Scan for the cell matching the given text and deliver its [X, Y] coordinate at center. 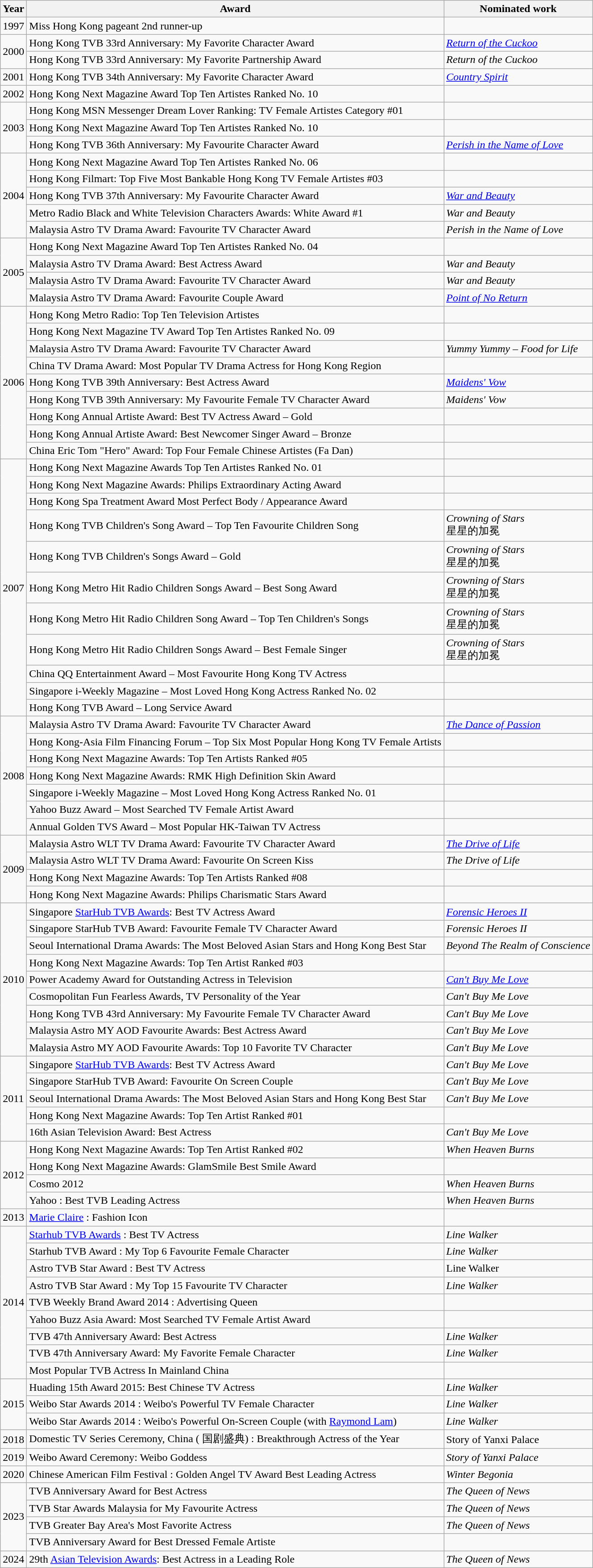
Hong Kong TVB 39th Anniversary: My Favourite Female TV Character Award [236, 399]
TVB 47th Anniversary Award: Best Actress [236, 1336]
Hong Kong Next Magazine Awards: GlamSmile Best Smile Award [236, 1166]
Hong Kong TVB 33rd Anniversary: My Favorite Character Award [236, 43]
Yahoo : Best TVB Leading Actress [236, 1200]
Hong Kong Next Magazine Awards: RMK High Definition Skin Award [236, 776]
Hong Kong Next Magazine Awards: Philips Charismatic Stars Award [236, 894]
2004 [13, 195]
16th Asian Television Award: Best Actress [236, 1132]
Hong Kong TVB Children's Song Award – Top Ten Favourite Children Song [236, 526]
2008 [13, 776]
Hong Kong Next Magazine Awards: Top Ten Artist Ranked #03 [236, 963]
2023 [13, 1517]
Singapore StarHub TVB Award: Favourite Female TV Character Award [236, 928]
Starhub TVB Award : My Top 6 Favourite Female Character [236, 1252]
Power Academy Award for Outstanding Actress in Television [236, 980]
Malaysia Astro MY AOD Favourite Awards: Best Actress Award [236, 1031]
Malaysia Astro WLT TV Drama Award: Favourite On Screen Kiss [236, 861]
TVB 47th Anniversary Award: My Favorite Female Character [236, 1353]
1997 [13, 26]
Malaysia Astro MY AOD Favourite Awards: Top 10 Favorite TV Character [236, 1048]
Award [236, 9]
Nominated work [518, 9]
2014 [13, 1302]
29th Asian Television Awards: Best Actress in a Leading Role [236, 1559]
2011 [13, 1098]
2020 [13, 1474]
Hong Kong Next Magazine Awards: Top Ten Artist Ranked #02 [236, 1149]
Hong Kong TVB 37th Anniversary: My Favourite Character Award [236, 195]
Year [13, 9]
2002 [13, 94]
Hong Kong TVB 36th Anniversary: My Favourite Character Award [236, 145]
Winter Begonia [518, 1474]
Beyond The Realm of Conscience [518, 945]
Hong Kong Next Magazine Awards Top Ten Artistes Ranked No. 01 [236, 467]
2009 [13, 869]
Chinese American Film Festival : Golden Angel TV Award Best Leading Actress [236, 1474]
Hong Kong Spa Treatment Award Most Perfect Body / Appearance Award [236, 502]
Hong Kong Metro Hit Radio Children Songs Award – Best Song Award [236, 588]
Domestic TV Series Ceremony, China ( 国剧盛典) : Breakthrough Actress of the Year [236, 1439]
Hong Kong Metro Hit Radio Children Song Award – Top Ten Children's Songs [236, 619]
Weibo Star Awards 2014 : Weibo's Powerful On-Screen Couple (with Raymond Lam) [236, 1421]
Annual Golden TVS Award – Most Popular HK-Taiwan TV Actress [236, 827]
Marie Claire : Fashion Icon [236, 1217]
Hong Kong Annual Artiste Award: Best TV Actress Award – Gold [236, 416]
Hong Kong TVB 43rd Anniversary: My Favourite Female TV Character Award [236, 1014]
Hong Kong TVB Award – Long Service Award [236, 708]
Hong Kong-Asia Film Financing Forum – Top Six Most Popular Hong Kong TV Female Artists [236, 742]
2003 [13, 128]
2005 [13, 272]
Huading 15th Award 2015: Best Chinese TV Actress [236, 1387]
2000 [13, 51]
Hong Kong Next Magazine Awards: Top Ten Artist Ranked #01 [236, 1115]
2015 [13, 1404]
2007 [13, 587]
Singapore StarHub TVB Award: Favourite On Screen Couple [236, 1081]
Cosmo 2012 [236, 1183]
Astro TVB Star Award : My Top 15 Favourite TV Character [236, 1285]
Hong Kong TVB 34th Anniversary: My Favorite Character Award [236, 77]
2019 [13, 1457]
Hong Kong Annual Artiste Award: Best Newcomer Singer Award – Bronze [236, 433]
Metro Radio Black and White Television Characters Awards: White Award #1 [236, 213]
Malaysia Astro WLT TV Drama Award: Favourite TV Character Award [236, 844]
2018 [13, 1439]
2006 [13, 383]
Weibo Star Awards 2014 : Weibo's Powerful TV Female Character [236, 1404]
Hong Kong TVB 39th Anniversary: Best Actress Award [236, 383]
Malaysia Astro TV Drama Award: Best Actress Award [236, 264]
2012 [13, 1175]
Astro TVB Star Award : Best TV Actress [236, 1269]
China TV Drama Award: Most Popular TV Drama Actress for Hong Kong Region [236, 366]
Hong Kong Next Magazine Award Top Ten Artistes Ranked No. 06 [236, 162]
Hong Kong MSN Messenger Dream Lover Ranking: TV Female Artistes Category #01 [236, 111]
Weibo Award Ceremony: Weibo Goddess [236, 1457]
2024 [13, 1559]
Singapore i-Weekly Magazine – Most Loved Hong Kong Actress Ranked No. 01 [236, 793]
TVB Anniversary Award for Best Dressed Female Artiste [236, 1542]
Starhub TVB Awards : Best TV Actress [236, 1234]
The Dance of Passion [518, 725]
Yahoo Buzz Asia Award: Most Searched TV Female Artist Award [236, 1319]
Country Spirit [518, 77]
Hong Kong Metro Hit Radio Children Songs Award – Best Female Singer [236, 650]
Most Popular TVB Actress In Mainland China [236, 1370]
Hong Kong Next Magazine TV Award Top Ten Artistes Ranked No. 09 [236, 332]
Point of No Return [518, 298]
China QQ Entertainment Award – Most Favourite Hong Kong TV Actress [236, 674]
Malaysia Astro TV Drama Award: Favourite Couple Award [236, 298]
Hong Kong Next Magazine Awards: Philips Extraordinary Acting Award [236, 484]
2010 [13, 979]
Hong Kong Next Magazine Awards: Top Ten Artists Ranked #08 [236, 878]
Hong Kong Next Magazine Awards: Top Ten Artists Ranked #05 [236, 759]
Hong Kong TVB Children's Songs Award – Gold [236, 557]
Cosmopolitan Fun Fearless Awards, TV Personality of the Year [236, 997]
Hong Kong TVB 33rd Anniversary: My Favorite Partnership Award [236, 60]
Yahoo Buzz Award – Most Searched TV Female Artist Award [236, 810]
Hong Kong Filmart: Top Five Most Bankable Hong Kong TV Female Artistes #03 [236, 179]
Miss Hong Kong pageant 2nd runner-up [236, 26]
TVB Star Awards Malaysia for My Favourite Actress [236, 1508]
Hong Kong Metro Radio: Top Ten Television Artistes [236, 315]
2013 [13, 1217]
TVB Anniversary Award for Best Actress [236, 1491]
China Eric Tom "Hero" Award: Top Four Female Chinese Artistes (Fa Dan) [236, 450]
TVB Greater Bay Area's Most Favorite Actress [236, 1525]
Singapore i-Weekly Magazine – Most Loved Hong Kong Actress Ranked No. 02 [236, 690]
TVB Weekly Brand Award 2014 : Advertising Queen [236, 1302]
2001 [13, 77]
Yummy Yummy – Food for Life [518, 349]
Hong Kong Next Magazine Award Top Ten Artistes Ranked No. 04 [236, 247]
